Capture the cell that displays the provided text and extract its (X, Y) central coordinate. 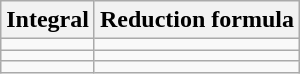
Reduction formula (196, 20)
Integral (48, 20)
